Capture the cell that displays the provided text and extract its [X, Y] central coordinate. 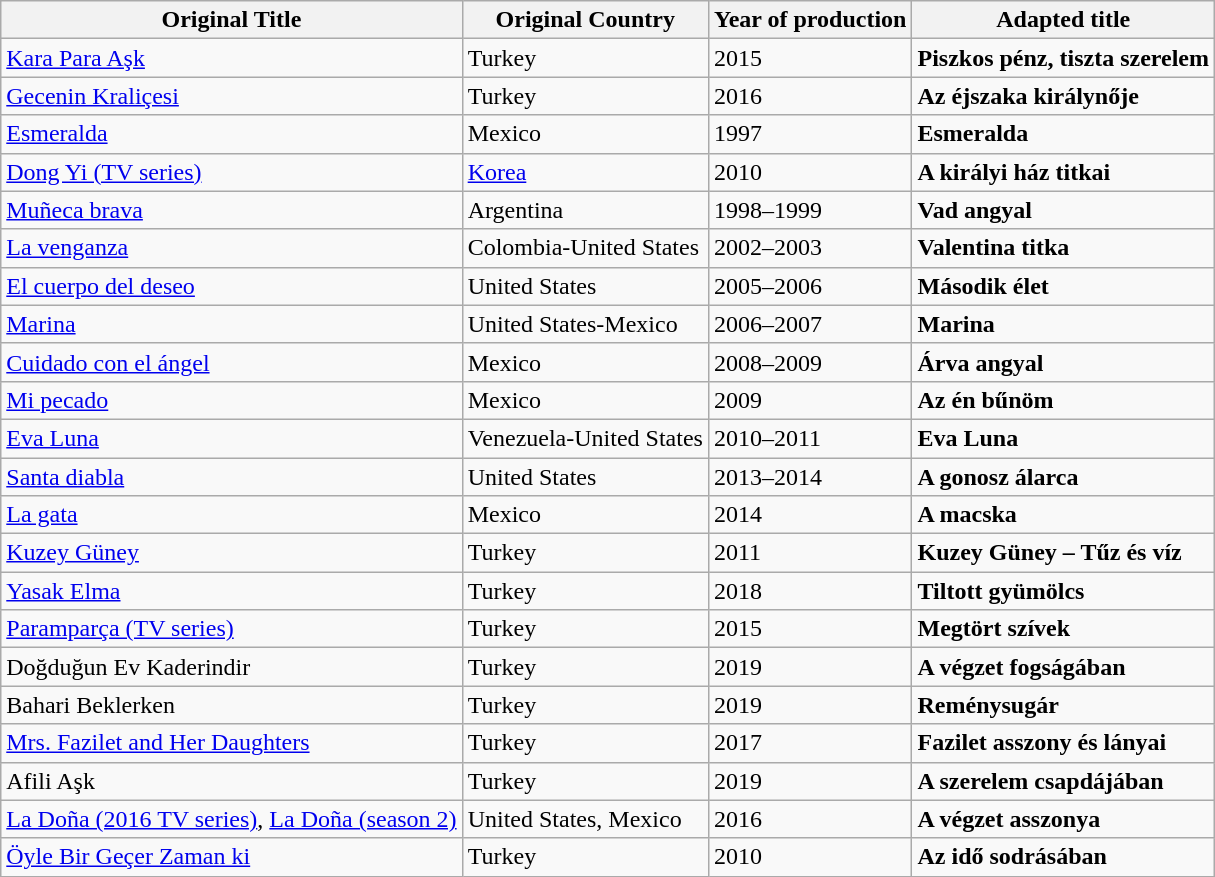
Adapted title [1064, 20]
Kuzey Güney [232, 553]
Az idő sodrásában [1064, 857]
2008–2009 [810, 362]
A végzet asszonya [1064, 819]
2011 [810, 553]
La venganza [232, 248]
2009 [810, 400]
Árva angyal [1064, 362]
2013–2014 [810, 477]
2006–2007 [810, 324]
Muñeca brava [232, 210]
2002–2003 [810, 248]
El cuerpo del deseo [232, 286]
Megtört szívek [1064, 629]
1998–1999 [810, 210]
A gonosz álarca [1064, 477]
A végzet fogságában [1064, 667]
Reménysugár [1064, 705]
La Doña (2016 TV series), La Doña (season 2) [232, 819]
Year of production [810, 20]
Öyle Bir Geçer Zaman ki [232, 857]
Fazilet asszony és lányai [1064, 743]
Gecenin Kraliçesi [232, 96]
Második élet [1064, 286]
Kara Para Aşk [232, 58]
2018 [810, 591]
United States, Mexico [585, 819]
Piszkos pénz, tiszta szerelem [1064, 58]
2010–2011 [810, 438]
A királyi ház titkai [1064, 172]
Korea [585, 172]
1997 [810, 134]
United States-Mexico [585, 324]
Santa diabla [232, 477]
Az éjszaka királynője [1064, 96]
Tiltott gyümölcs [1064, 591]
A szerelem csapdájában [1064, 781]
2005–2006 [810, 286]
Vad angyal [1064, 210]
Cuidado con el ángel [232, 362]
A macska [1064, 515]
Dong Yi (TV series) [232, 172]
Az én bűnöm [1064, 400]
Argentina [585, 210]
Valentina titka [1064, 248]
Colombia-United States [585, 248]
La gata [232, 515]
Venezuela-United States [585, 438]
Yasak Elma [232, 591]
Mi pecado [232, 400]
2014 [810, 515]
Afili Aşk [232, 781]
Kuzey Güney – Tűz és víz [1064, 553]
Paramparça (TV series) [232, 629]
Doğduğun Ev Kaderindir [232, 667]
Original Country [585, 20]
Bahari Beklerken [232, 705]
2017 [810, 743]
Mrs. Fazilet and Her Daughters [232, 743]
Original Title [232, 20]
